Find where the given text appears and provide that cell's center as [x, y] coordinate. 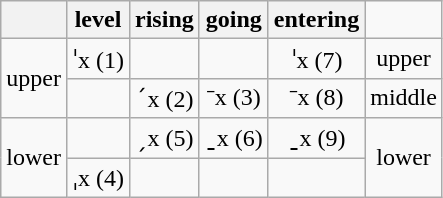
entering [316, 20]
ˉx (3) [234, 98]
going [234, 20]
ˈx (1) [98, 59]
rising [165, 20]
ˌx (4) [98, 178]
ˈx (7) [316, 59]
level [98, 20]
ˏx (5) [165, 138]
ˊx (2) [165, 98]
ˍx (6) [234, 138]
middle [404, 98]
ˉx (8) [316, 98]
ˍx (9) [316, 138]
